Identify which cell holds the provided text, then report its (X, Y) central coordinate. 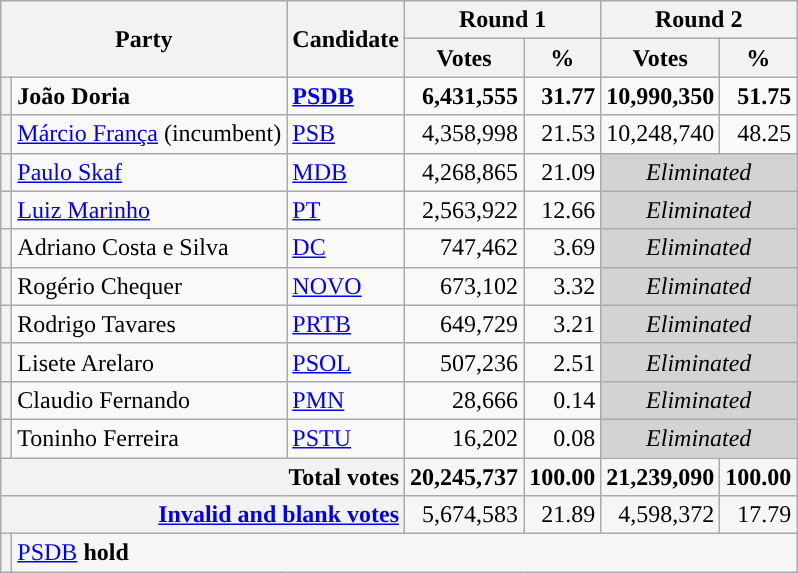
2.51 (562, 362)
31.77 (562, 96)
PMN (346, 400)
Luiz Marinho (150, 210)
Adriano Costa e Silva (150, 248)
20,245,737 (464, 477)
21.53 (562, 134)
Invalid and blank votes (203, 515)
48.25 (758, 134)
PSDB (346, 96)
Rodrigo Tavares (150, 324)
10,248,740 (660, 134)
0.08 (562, 438)
Total votes (203, 477)
PSTU (346, 438)
Márcio França (incumbent) (150, 134)
PSDB hold (404, 553)
Claudio Fernando (150, 400)
6,431,555 (464, 96)
51.75 (758, 96)
4,358,998 (464, 134)
747,462 (464, 248)
João Doria (150, 96)
21,239,090 (660, 477)
3.69 (562, 248)
17.79 (758, 515)
649,729 (464, 324)
673,102 (464, 286)
4,268,865 (464, 172)
Round 1 (503, 20)
NOVO (346, 286)
21.09 (562, 172)
5,674,583 (464, 515)
Lisete Arelaro (150, 362)
10,990,350 (660, 96)
Round 2 (699, 20)
PSB (346, 134)
Candidate (346, 39)
PSOL (346, 362)
MDB (346, 172)
21.89 (562, 515)
PT (346, 210)
Party (144, 39)
Paulo Skaf (150, 172)
3.21 (562, 324)
DC (346, 248)
0.14 (562, 400)
28,666 (464, 400)
507,236 (464, 362)
Toninho Ferreira (150, 438)
PRTB (346, 324)
12.66 (562, 210)
16,202 (464, 438)
3.32 (562, 286)
2,563,922 (464, 210)
Rogério Chequer (150, 286)
4,598,372 (660, 515)
